From the cell containing the given text, extract its center point as (x, y) coordinate. 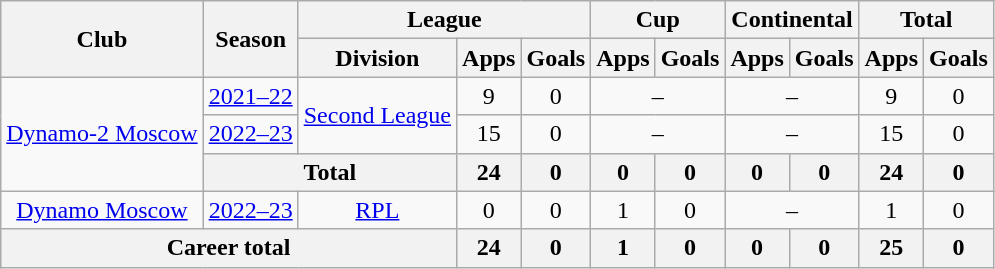
Cup (658, 20)
RPL (377, 210)
Career total (229, 248)
Division (377, 58)
25 (891, 248)
Continental (792, 20)
Dynamo-2 Moscow (102, 134)
Club (102, 39)
Second League (377, 115)
2021–22 (250, 96)
League (444, 20)
Season (250, 39)
Dynamo Moscow (102, 210)
